Detect which cell encompasses the target text, then output its (X, Y) center coordinate. 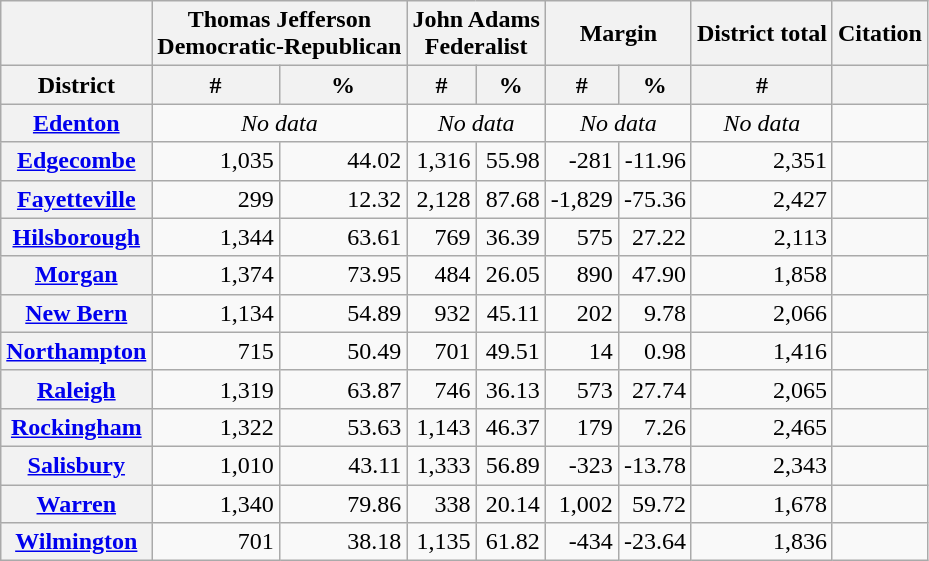
36.39 (510, 237)
Raleigh (76, 389)
Thomas JeffersonDemocratic-Republican (280, 34)
73.95 (343, 275)
2,066 (762, 313)
179 (582, 427)
932 (442, 313)
-11.96 (654, 161)
Citation (880, 34)
87.68 (510, 199)
59.72 (654, 503)
47.90 (654, 275)
1,316 (442, 161)
Edgecombe (76, 161)
79.86 (343, 503)
1,340 (216, 503)
38.18 (343, 542)
14 (582, 351)
26.05 (510, 275)
Wilmington (76, 542)
49.51 (510, 351)
2,343 (762, 465)
50.49 (343, 351)
20.14 (510, 503)
44.02 (343, 161)
63.87 (343, 389)
1,135 (442, 542)
746 (442, 389)
715 (216, 351)
John AdamsFederalist (476, 34)
63.61 (343, 237)
2,465 (762, 427)
Morgan (76, 275)
1,374 (216, 275)
573 (582, 389)
1,035 (216, 161)
-323 (582, 465)
1,002 (582, 503)
Rockingham (76, 427)
1,416 (762, 351)
1,134 (216, 313)
-75.36 (654, 199)
Warren (76, 503)
New Bern (76, 313)
575 (582, 237)
1,143 (442, 427)
2,427 (762, 199)
Margin (618, 34)
1,678 (762, 503)
Hilsborough (76, 237)
1,858 (762, 275)
District total (762, 34)
Salisbury (76, 465)
54.89 (343, 313)
2,351 (762, 161)
1,344 (216, 237)
56.89 (510, 465)
Northampton (76, 351)
202 (582, 313)
-434 (582, 542)
45.11 (510, 313)
1,010 (216, 465)
12.32 (343, 199)
43.11 (343, 465)
1,319 (216, 389)
299 (216, 199)
-13.78 (654, 465)
27.74 (654, 389)
0.98 (654, 351)
-281 (582, 161)
36.13 (510, 389)
53.63 (343, 427)
2,113 (762, 237)
2,065 (762, 389)
Fayetteville (76, 199)
9.78 (654, 313)
55.98 (510, 161)
769 (442, 237)
1,322 (216, 427)
27.22 (654, 237)
7.26 (654, 427)
1,836 (762, 542)
-23.64 (654, 542)
2,128 (442, 199)
890 (582, 275)
District (76, 85)
61.82 (510, 542)
46.37 (510, 427)
338 (442, 503)
484 (442, 275)
1,333 (442, 465)
Edenton (76, 123)
-1,829 (582, 199)
